Determine the [X, Y] coordinate at the center of the cell enclosing the given text.  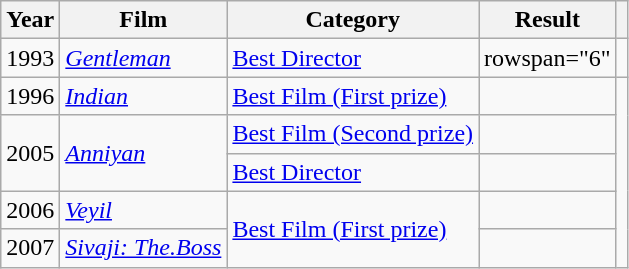
1993 [30, 58]
2007 [30, 248]
1996 [30, 96]
Category [353, 20]
Film [144, 20]
rowspan="6" [548, 58]
Indian [144, 96]
Year [30, 20]
Best Film (Second prize) [353, 134]
2006 [30, 210]
Gentleman [144, 58]
Result [548, 20]
Sivaji: The.Boss [144, 248]
Anniyan [144, 153]
Veyil [144, 210]
2005 [30, 153]
